Return (x, y) of the center of cell containing provided text 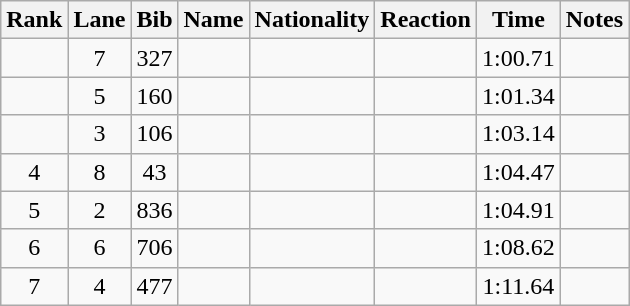
1:04.47 (519, 172)
Lane (100, 20)
Time (519, 20)
43 (154, 172)
160 (154, 96)
Reaction (426, 20)
Bib (154, 20)
477 (154, 286)
106 (154, 134)
1:00.71 (519, 58)
1:08.62 (519, 248)
327 (154, 58)
706 (154, 248)
1:04.91 (519, 210)
3 (100, 134)
1:03.14 (519, 134)
2 (100, 210)
Notes (594, 20)
Rank (34, 20)
1:11.64 (519, 286)
Nationality (312, 20)
Name (214, 20)
1:01.34 (519, 96)
8 (100, 172)
836 (154, 210)
